Scan for the cell matching the given text and deliver its [x, y] coordinate at center. 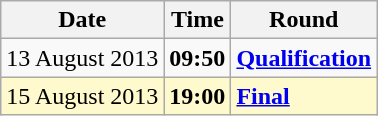
Time [198, 20]
19:00 [198, 96]
09:50 [198, 58]
Qualification [304, 58]
13 August 2013 [82, 58]
15 August 2013 [82, 96]
Date [82, 20]
Final [304, 96]
Round [304, 20]
